Search for the cell housing the specified text and yield its (x, y) center coordinate. 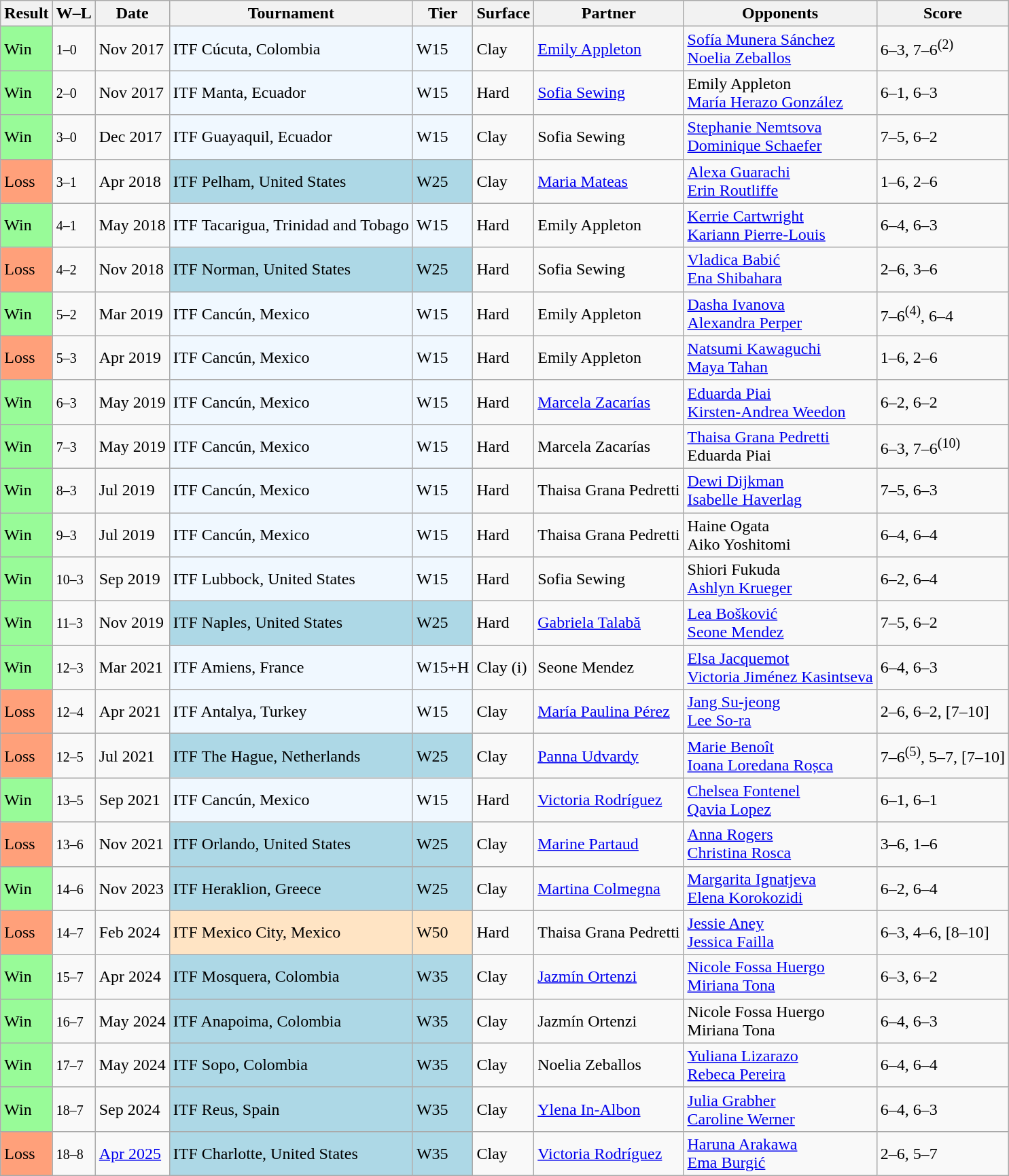
ITF Sopo, Colombia (291, 1065)
12–4 (73, 712)
Nov 2021 (132, 844)
Maria Mateas (609, 181)
Shiori Fukuda Ashlyn Krueger (780, 579)
ITF Lubbock, United States (291, 579)
ITF Anapoima, Colombia (291, 1020)
4–1 (73, 226)
Result (26, 14)
ITF Naples, United States (291, 624)
ITF Heraklion, Greece (291, 889)
Vladica Babić Ena Shibahara (780, 269)
Thaisa Grana Pedretti Eduarda Piai (780, 446)
Apr 2018 (132, 181)
Stephanie Nemtsova Dominique Schaefer (780, 137)
6–3, 7–6(10) (942, 446)
13–6 (73, 844)
Haruna Arakawa Ema Burgić (780, 1154)
Dasha Ivanova Alexandra Perper (780, 314)
Nov 2018 (132, 269)
Feb 2024 (132, 932)
Score (942, 14)
18–8 (73, 1154)
ITF Mexico City, Mexico (291, 932)
Opponents (780, 14)
ITF Cúcuta, Colombia (291, 49)
17–7 (73, 1065)
Jul 2021 (132, 755)
3–6, 1–6 (942, 844)
Mar 2021 (132, 667)
Haine Ogata Aiko Yoshitomi (780, 534)
6–1, 6–3 (942, 92)
6–3, 4–6, [8–10] (942, 932)
Panna Udvardy (609, 755)
Dec 2017 (132, 137)
3–1 (73, 181)
May 2018 (132, 226)
2–0 (73, 92)
ITF Manta, Ecuador (291, 92)
5–3 (73, 357)
5–2 (73, 314)
7–5, 6–3 (942, 491)
6–3 (73, 402)
Sep 2021 (132, 800)
6–3, 7–6(2) (942, 49)
María Paulina Pérez (609, 712)
Gabriela Talabă (609, 624)
7–6(5), 5–7, [7–10] (942, 755)
Alexa Guarachi Erin Routliffe (780, 181)
Nov 2019 (132, 624)
ITF Guayaquil, Ecuador (291, 137)
Apr 2025 (132, 1154)
Lea Bošković Seone Mendez (780, 624)
Mar 2019 (132, 314)
Margarita Ignatjeva Elena Korokozidi (780, 889)
ITF Charlotte, United States (291, 1154)
Marie Benoît Ioana Loredana Roșca (780, 755)
W50 (443, 932)
2–6, 5–7 (942, 1154)
2–6, 6–2, [7–10] (942, 712)
Sep 2019 (132, 579)
Tier (443, 14)
Eduarda Piai Kirsten-Andrea Weedon (780, 402)
Julia Grabher Caroline Werner (780, 1109)
Yuliana Lizarazo Rebeca Pereira (780, 1065)
6–3, 6–2 (942, 977)
Seone Mendez (609, 667)
ITF Pelham, United States (291, 181)
Partner (609, 14)
Tournament (291, 14)
11–3 (73, 624)
ITF Mosquera, Colombia (291, 977)
9–3 (73, 534)
Kerrie Cartwright Kariann Pierre-Louis (780, 226)
2–6, 3–6 (942, 269)
14–6 (73, 889)
Surface (503, 14)
18–7 (73, 1109)
10–3 (73, 579)
12–3 (73, 667)
Ylena In-Albon (609, 1109)
3–0 (73, 137)
Jang Su-jeong Lee So-ra (780, 712)
Sep 2024 (132, 1109)
Jessie Aney Jessica Failla (780, 932)
13–5 (73, 800)
ITF Amiens, France (291, 667)
Apr 2021 (132, 712)
Apr 2019 (132, 357)
Clay (i) (503, 667)
Nov 2023 (132, 889)
7–6(4), 6–4 (942, 314)
Anna Rogers Christina Rosca (780, 844)
ITF Reus, Spain (291, 1109)
Marine Partaud (609, 844)
6–1, 6–1 (942, 800)
ITF Antalya, Turkey (291, 712)
6–2, 6–2 (942, 402)
W15+H (443, 667)
Elsa Jacquemot Victoria Jiménez Kasintseva (780, 667)
12–5 (73, 755)
ITF The Hague, Netherlands (291, 755)
15–7 (73, 977)
4–2 (73, 269)
Noelia Zeballos (609, 1065)
ITF Orlando, United States (291, 844)
Natsumi Kawaguchi Maya Tahan (780, 357)
Chelsea Fontenel Qavia Lopez (780, 800)
Emily Appleton María Herazo González (780, 92)
8–3 (73, 491)
Martina Colmegna (609, 889)
Sofía Munera Sánchez Noelia Zeballos (780, 49)
7–3 (73, 446)
Dewi Dijkman Isabelle Haverlag (780, 491)
ITF Norman, United States (291, 269)
W–L (73, 14)
16–7 (73, 1020)
ITF Tacarigua, Trinidad and Tobago (291, 226)
Date (132, 14)
1–0 (73, 49)
Apr 2024 (132, 977)
14–7 (73, 932)
